For the text-containing cell, return its midpoint in (X, Y) coordinate format. 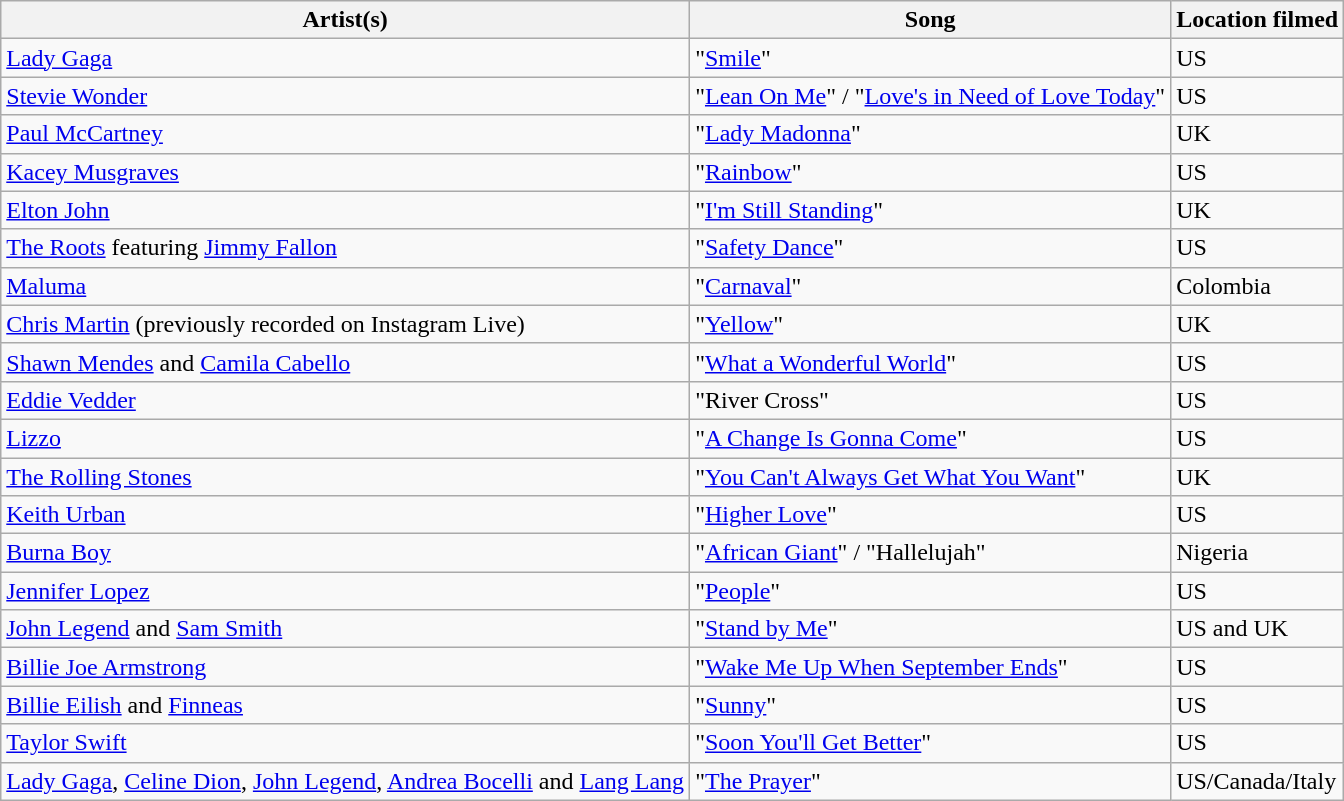
Colombia (1258, 286)
"Smile" (930, 58)
US and UK (1258, 629)
"African Giant" / "Hallelujah" (930, 553)
Keith Urban (346, 515)
"Higher Love" (930, 515)
Billie Eilish and Finneas (346, 705)
"Lean On Me" / "Love's in Need of Love Today" (930, 96)
Stevie Wonder (346, 96)
Paul McCartney (346, 134)
John Legend and Sam Smith (346, 629)
Lizzo (346, 438)
The Roots featuring Jimmy Fallon (346, 248)
"Yellow" (930, 324)
Location filmed (1258, 20)
"People" (930, 591)
Maluma (346, 286)
Taylor Swift (346, 743)
"Wake Me Up When September Ends" (930, 667)
"Stand by Me" (930, 629)
"Rainbow" (930, 172)
"You Can't Always Get What You Want" (930, 477)
Burna Boy (346, 553)
Eddie Vedder (346, 400)
Shawn Mendes and Camila Cabello (346, 362)
"Sunny" (930, 705)
Jennifer Lopez (346, 591)
"Lady Madonna" (930, 134)
Song (930, 20)
"Soon You'll Get Better" (930, 743)
Chris Martin (previously recorded on Instagram Live) (346, 324)
Elton John (346, 210)
Lady Gaga, Celine Dion, John Legend, Andrea Bocelli and Lang Lang (346, 781)
Lady Gaga (346, 58)
"Carnaval" (930, 286)
Nigeria (1258, 553)
"Safety Dance" (930, 248)
"What a Wonderful World" (930, 362)
"River Cross" (930, 400)
"I'm Still Standing" (930, 210)
Billie Joe Armstrong (346, 667)
US/Canada/Italy (1258, 781)
"The Prayer" (930, 781)
Artist(s) (346, 20)
"A Change Is Gonna Come" (930, 438)
Kacey Musgraves (346, 172)
The Rolling Stones (346, 477)
